Detect which cell encompasses the target text, then output its (X, Y) center coordinate. 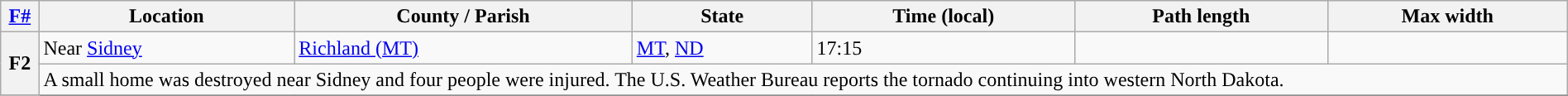
F2 (20, 64)
Max width (1447, 17)
Location (167, 17)
Path length (1201, 17)
17:15 (943, 48)
Richland (MT) (463, 48)
State (722, 17)
Time (local) (943, 17)
Near Sidney (167, 48)
F# (20, 17)
County / Parish (463, 17)
MT, ND (722, 48)
